Scan for the cell matching the given text and deliver its (X, Y) coordinate at center. 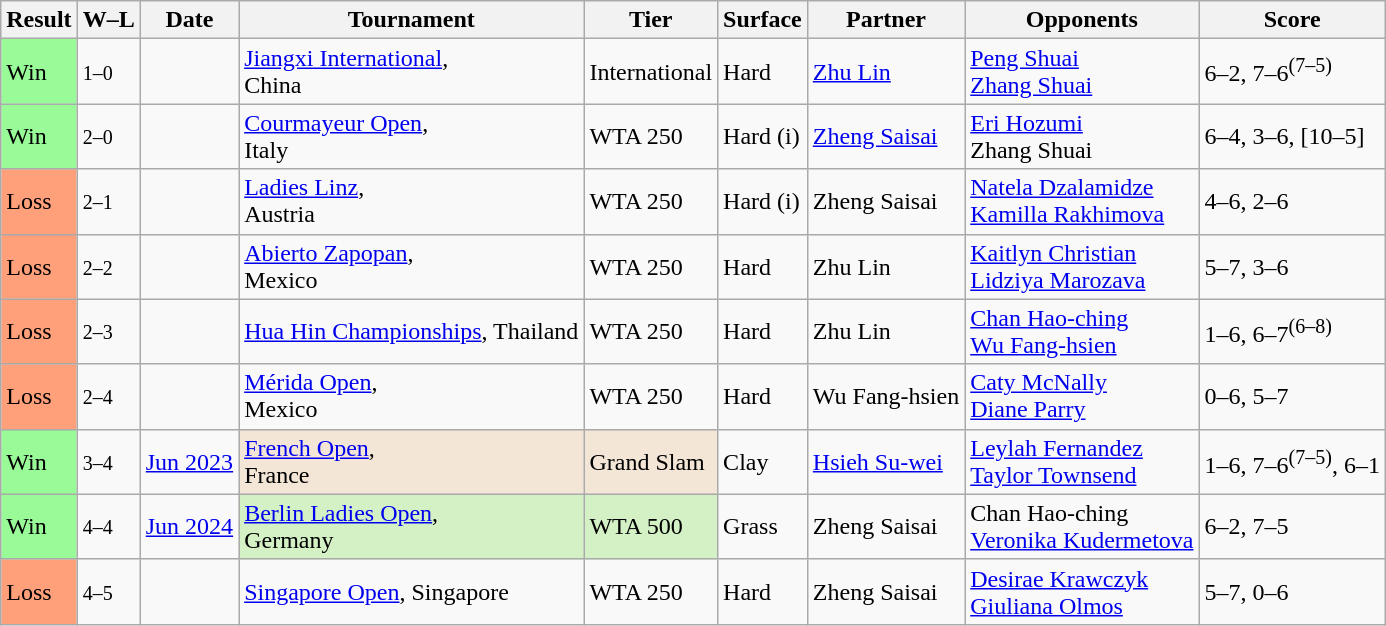
1–0 (108, 72)
Eri Hozumi Zhang Shuai (1082, 136)
Chan Hao-ching Veronika Kudermetova (1082, 526)
Date (189, 20)
Score (1292, 20)
3–4 (108, 462)
2–0 (108, 136)
Surface (763, 20)
Clay (763, 462)
Leylah Fernandez Taylor Townsend (1082, 462)
Singapore Open, Singapore (412, 592)
1–6, 6–7(6–8) (1292, 332)
4–4 (108, 526)
0–6, 5–7 (1292, 396)
4–6, 2–6 (1292, 202)
Peng Shuai Zhang Shuai (1082, 72)
Caty McNally Diane Parry (1082, 396)
2–2 (108, 266)
2–4 (108, 396)
Mérida Open, Mexico (412, 396)
Desirae Krawczyk Giuliana Olmos (1082, 592)
Ladies Linz, Austria (412, 202)
1–6, 7–6(7–5), 6–1 (1292, 462)
6–2, 7–5 (1292, 526)
Chan Hao-ching Wu Fang-hsien (1082, 332)
Jun 2023 (189, 462)
Jun 2024 (189, 526)
2–3 (108, 332)
Kaitlyn Christian Lidziya Marozava (1082, 266)
Opponents (1082, 20)
Courmayeur Open, Italy (412, 136)
Jiangxi International, China (412, 72)
5–7, 3–6 (1292, 266)
Berlin Ladies Open, Germany (412, 526)
6–2, 7–6(7–5) (1292, 72)
International (651, 72)
Tournament (412, 20)
W–L (108, 20)
French Open, France (412, 462)
Hsieh Su-wei (886, 462)
Hua Hin Championships, Thailand (412, 332)
Result (39, 20)
Natela Dzalamidze Kamilla Rakhimova (1082, 202)
2–1 (108, 202)
4–5 (108, 592)
Tier (651, 20)
Partner (886, 20)
Grass (763, 526)
Grand Slam (651, 462)
Abierto Zapopan, Mexico (412, 266)
Wu Fang-hsien (886, 396)
6–4, 3–6, [10–5] (1292, 136)
WTA 500 (651, 526)
5–7, 0–6 (1292, 592)
